Determine the [X, Y] coordinate at the center of the cell enclosing the given text.  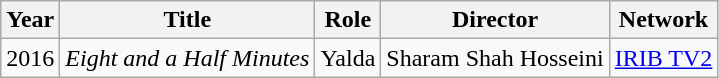
Role [348, 20]
Title [188, 20]
Eight and a Half Minutes [188, 58]
Director [495, 20]
Yalda [348, 58]
Year [30, 20]
Sharam Shah Hosseini [495, 58]
2016 [30, 58]
IRIB TV2 [664, 58]
Network [664, 20]
